Detect which cell encompasses the target text, then output its [x, y] center coordinate. 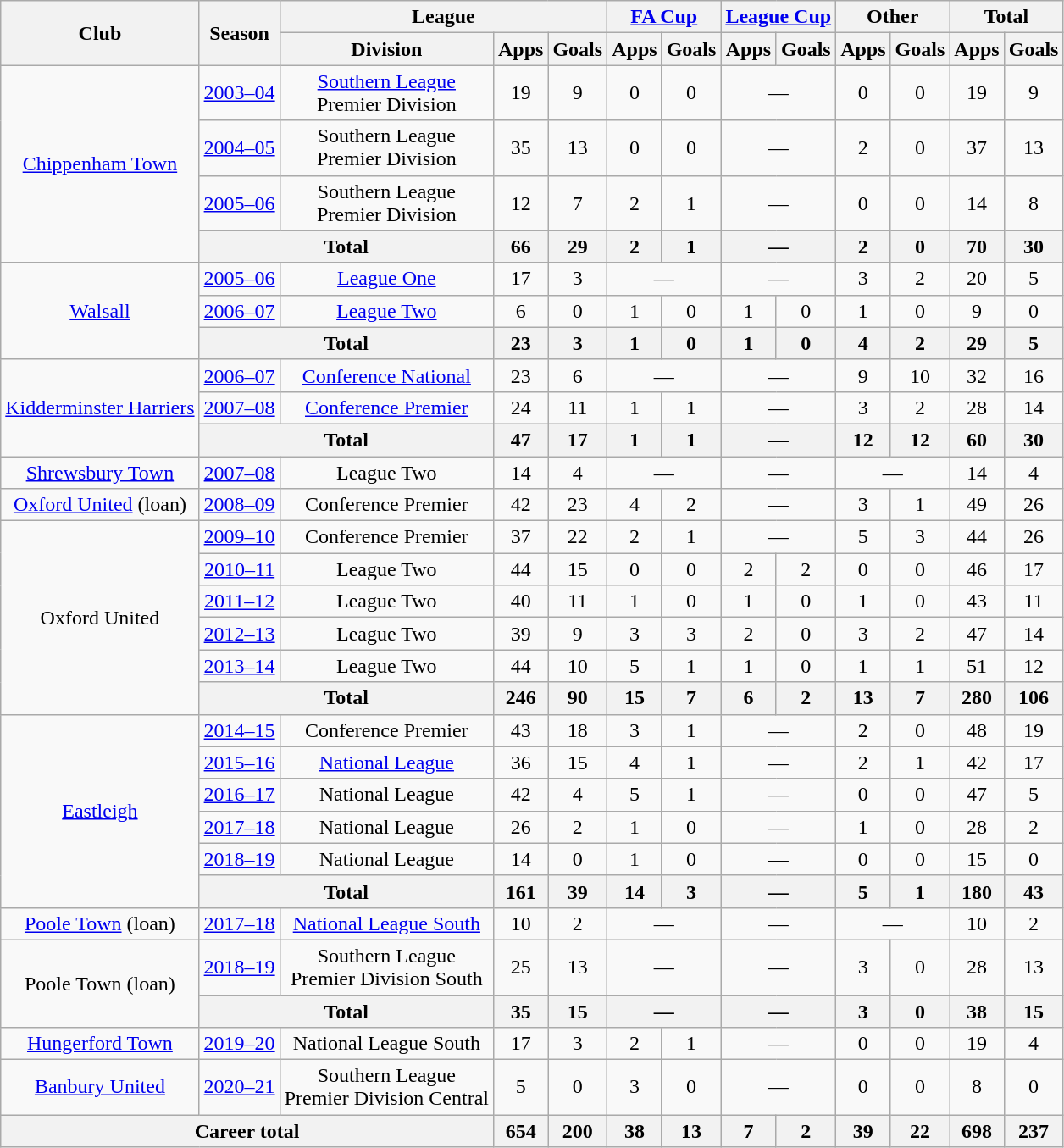
24 [520, 408]
32 [977, 375]
654 [520, 1131]
2004–05 [239, 147]
25 [520, 968]
46 [977, 569]
Southern LeaguePremier Division Central [386, 1088]
106 [1034, 698]
Division [386, 49]
280 [977, 698]
2016–17 [239, 795]
48 [977, 730]
161 [520, 891]
49 [977, 505]
Oxford United [100, 618]
237 [1034, 1131]
60 [977, 440]
2009–10 [239, 537]
2008–09 [239, 505]
2013–14 [239, 666]
Other [893, 17]
698 [977, 1131]
League [444, 17]
Conference National [386, 375]
2010–11 [239, 569]
Southern LeaguePremier Division South [386, 968]
Career total [247, 1131]
Oxford United (loan) [100, 505]
90 [578, 698]
Club [100, 33]
Hungerford Town [100, 1044]
20 [977, 279]
40 [520, 602]
16 [1034, 375]
League Cup [779, 17]
Eastleigh [100, 811]
180 [977, 891]
2012–13 [239, 634]
2020–21 [239, 1088]
Chippenham Town [100, 164]
Shrewsbury Town [100, 472]
246 [520, 698]
200 [578, 1131]
36 [520, 763]
70 [977, 247]
Walsall [100, 311]
51 [977, 666]
Banbury United [100, 1088]
2011–12 [239, 602]
League One [386, 279]
FA Cup [664, 17]
18 [578, 730]
2015–16 [239, 763]
2003–04 [239, 93]
Kidderminster Harriers [100, 408]
Season [239, 33]
2014–15 [239, 730]
66 [520, 247]
2019–20 [239, 1044]
